Output the [X, Y] coordinate of the center of the cell containing the given text.  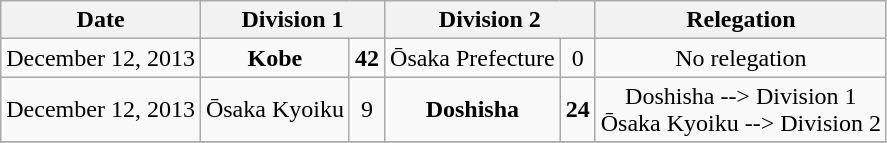
Division 1 [292, 20]
Kobe [274, 58]
9 [366, 110]
Relegation [740, 20]
42 [366, 58]
Division 2 [490, 20]
Doshisha --> Division 1 Ōsaka Kyoiku --> Division 2 [740, 110]
Ōsaka Kyoiku [274, 110]
Doshisha [473, 110]
No relegation [740, 58]
0 [578, 58]
Date [101, 20]
Ōsaka Prefecture [473, 58]
24 [578, 110]
